From the cell containing the given text, extract its center point as (x, y) coordinate. 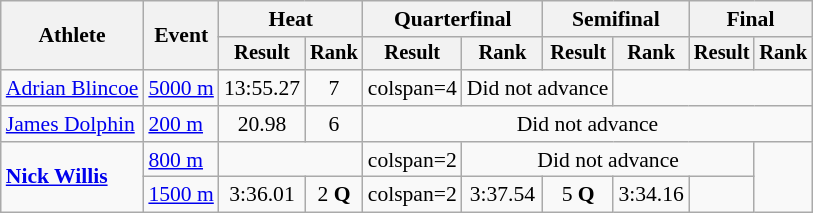
colspan=4 (412, 88)
7 (334, 88)
Final (750, 19)
3:37.54 (502, 195)
2 Q (334, 195)
Semifinal (616, 19)
Athlete (72, 36)
James Dolphin (72, 124)
3:36.01 (262, 195)
800 m (180, 160)
Quarterfinal (453, 19)
20.98 (262, 124)
5 Q (578, 195)
13:55.27 (262, 88)
Heat (291, 19)
Adrian Blincoe (72, 88)
Event (180, 36)
6 (334, 124)
5000 m (180, 88)
200 m (180, 124)
1500 m (180, 195)
3:34.16 (650, 195)
Nick Willis (72, 178)
